Return the (X, Y) coordinate for the center point of the cell that contains the specified text.  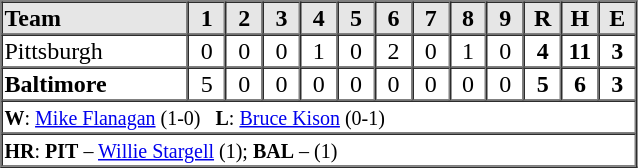
9 (506, 18)
R (542, 18)
8 (468, 18)
H (580, 18)
Baltimore (96, 84)
Pittsburgh (96, 50)
E (618, 18)
W: Mike Flanagan (1-0) L: Bruce Kison (0-1) (319, 116)
Team (96, 18)
7 (430, 18)
HR: PIT – Willie Stargell (1); BAL – (1) (319, 150)
11 (580, 50)
